Locate the cell with the specified text and output its [X, Y] center coordinate. 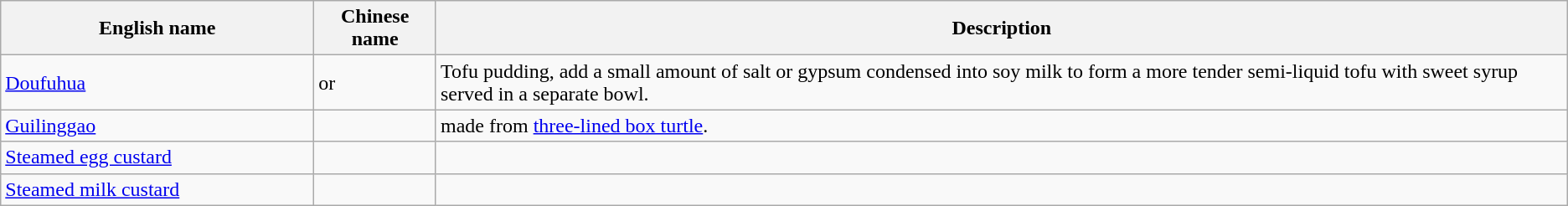
Steamed milk custard [157, 189]
English name [157, 28]
Doufuhua [157, 82]
Chinese name [375, 28]
made from three-lined box turtle. [1002, 126]
Guilinggao [157, 126]
Description [1002, 28]
Steamed egg custard [157, 157]
or [375, 82]
